Capture the cell that displays the provided text and extract its [x, y] central coordinate. 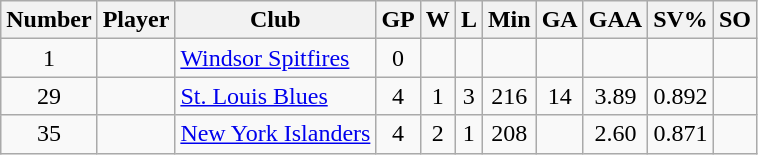
GA [560, 20]
216 [509, 96]
GAA [615, 20]
35 [49, 134]
W [438, 20]
St. Louis Blues [276, 96]
0.871 [681, 134]
3.89 [615, 96]
14 [560, 96]
0.892 [681, 96]
New York Islanders [276, 134]
29 [49, 96]
SO [734, 20]
0 [398, 58]
Player [136, 20]
2.60 [615, 134]
3 [468, 96]
Number [49, 20]
208 [509, 134]
Club [276, 20]
Windsor Spitfires [276, 58]
SV% [681, 20]
2 [438, 134]
L [468, 20]
Min [509, 20]
GP [398, 20]
